Find where the given text appears and provide that cell's center as [X, Y] coordinate. 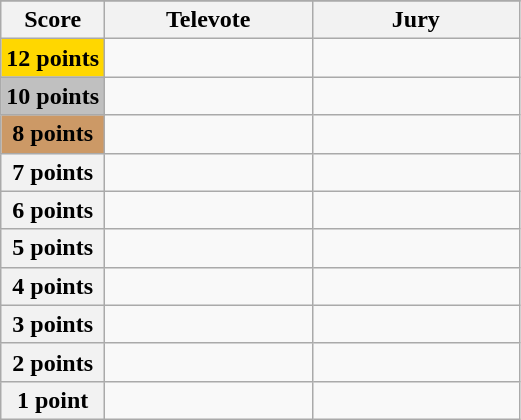
Jury [416, 20]
12 points [53, 58]
7 points [53, 172]
Televote [209, 20]
10 points [53, 96]
6 points [53, 210]
1 point [53, 400]
Score [53, 20]
2 points [53, 362]
5 points [53, 248]
8 points [53, 134]
4 points [53, 286]
3 points [53, 324]
